For the text-containing cell, return its midpoint in (x, y) coordinate format. 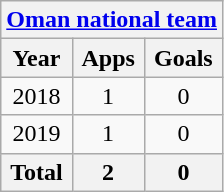
Year (36, 58)
Oman national team (112, 20)
Goals (183, 58)
Apps (108, 58)
2018 (36, 96)
2 (108, 172)
2019 (36, 134)
Total (36, 172)
